Identify which cell holds the provided text, then report its [X, Y] central coordinate. 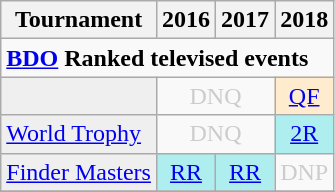
2R [304, 134]
World Trophy [79, 134]
2017 [246, 20]
2016 [186, 20]
Tournament [79, 20]
2018 [304, 20]
BDO Ranked televised events [168, 58]
Finder Masters [79, 172]
QF [304, 96]
DNP [304, 172]
